Return the [X, Y] coordinate for the center point of the cell that contains the specified text.  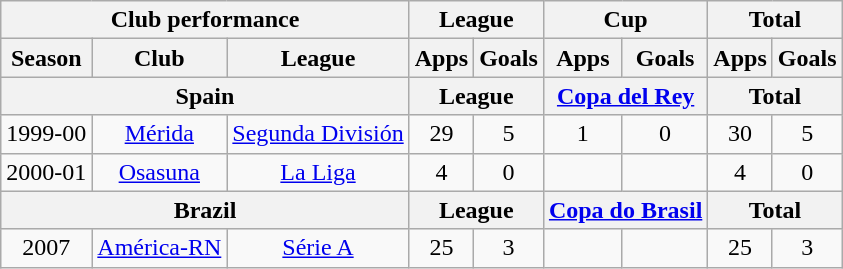
Osasuna [160, 172]
Brazil [205, 210]
Copa do Brasil [625, 210]
Copa del Rey [625, 96]
Cup [625, 20]
América-RN [160, 248]
2007 [46, 248]
Segunda División [318, 134]
29 [441, 134]
Mérida [160, 134]
1 [582, 134]
Season [46, 58]
La Liga [318, 172]
2000-01 [46, 172]
Club [160, 58]
Série A [318, 248]
Club performance [205, 20]
30 [740, 134]
Spain [205, 96]
1999-00 [46, 134]
